Determine the (X, Y) coordinate at the center of the cell enclosing the given text.  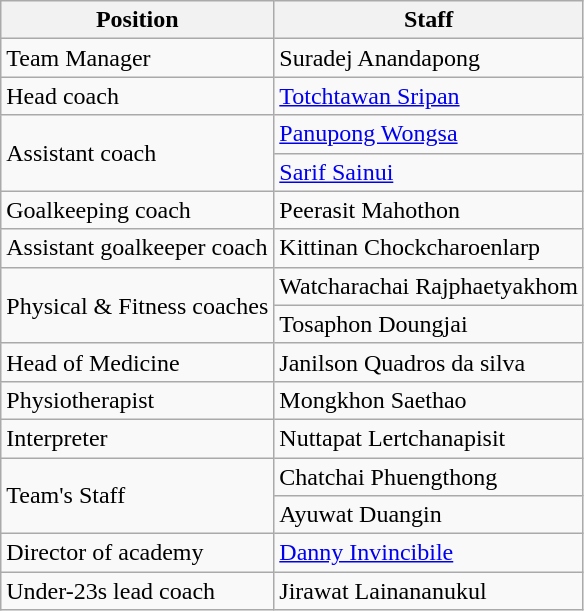
Staff (429, 20)
Panupong Wongsa (429, 134)
Position (138, 20)
Physiotherapist (138, 400)
Suradej Anandapong (429, 58)
Assistant coach (138, 153)
Kittinan Chockcharoenlarp (429, 248)
Tosaphon Doungjai (429, 324)
Goalkeeping coach (138, 210)
Team Manager (138, 58)
Assistant goalkeeper coach (138, 248)
Chatchai Phuengthong (429, 477)
Janilson Quadros da silva (429, 362)
Head of Medicine (138, 362)
Sarif Sainui (429, 172)
Nuttapat Lertchanapisit (429, 438)
Peerasit Mahothon (429, 210)
Physical & Fitness coaches (138, 305)
Team's Staff (138, 496)
Danny Invincibile (429, 553)
Under-23s lead coach (138, 591)
Head coach (138, 96)
Ayuwat Duangin (429, 515)
Watcharachai Rajphaetyakhom (429, 286)
Interpreter (138, 438)
Director of academy (138, 553)
Totchtawan Sripan (429, 96)
Mongkhon Saethao (429, 400)
Jirawat Lainananukul (429, 591)
